Find where the given text appears and provide that cell's center as (X, Y) coordinate. 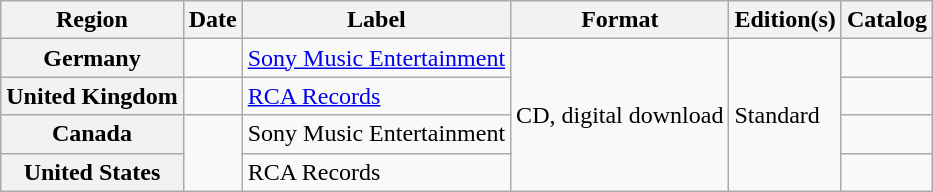
United States (92, 172)
Edition(s) (785, 20)
Region (92, 20)
Germany (92, 58)
Standard (785, 115)
Date (212, 20)
Label (376, 20)
Format (620, 20)
United Kingdom (92, 96)
CD, digital download (620, 115)
Canada (92, 134)
Catalog (886, 20)
